Find where the given text appears and provide that cell's center as (X, Y) coordinate. 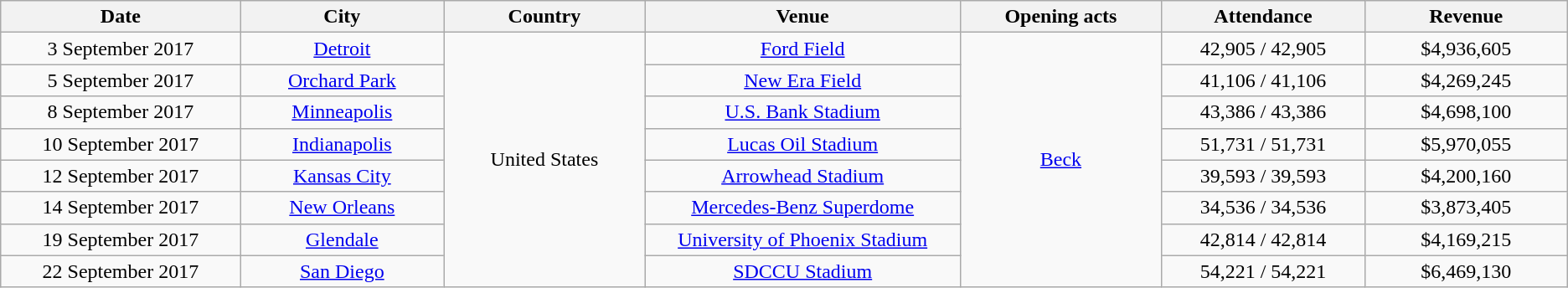
Orchard Park (342, 80)
39,593 / 39,593 (1263, 176)
U.S. Bank Stadium (802, 112)
United States (544, 160)
8 September 2017 (121, 112)
10 September 2017 (121, 144)
City (342, 17)
SDCCU Stadium (802, 271)
Date (121, 17)
12 September 2017 (121, 176)
22 September 2017 (121, 271)
Venue (802, 17)
$4,169,215 (1466, 239)
41,106 / 41,106 (1263, 80)
New Orleans (342, 208)
Mercedes-Benz Superdome (802, 208)
$4,698,100 (1466, 112)
Country (544, 17)
5 September 2017 (121, 80)
43,386 / 43,386 (1263, 112)
$4,269,245 (1466, 80)
3 September 2017 (121, 49)
Lucas Oil Stadium (802, 144)
$3,873,405 (1466, 208)
Opening acts (1060, 17)
Indianapolis (342, 144)
$5,970,055 (1466, 144)
$6,469,130 (1466, 271)
51,731 / 51,731 (1263, 144)
42,814 / 42,814 (1263, 239)
34,536 / 34,536 (1263, 208)
Detroit (342, 49)
San Diego (342, 271)
42,905 / 42,905 (1263, 49)
Minneapolis (342, 112)
Glendale (342, 239)
New Era Field (802, 80)
19 September 2017 (121, 239)
Kansas City (342, 176)
14 September 2017 (121, 208)
University of Phoenix Stadium (802, 239)
$4,200,160 (1466, 176)
Revenue (1466, 17)
Beck (1060, 160)
$4,936,605 (1466, 49)
Arrowhead Stadium (802, 176)
Attendance (1263, 17)
Ford Field (802, 49)
54,221 / 54,221 (1263, 271)
